Output the (x, y) coordinate of the center of the cell containing the given text.  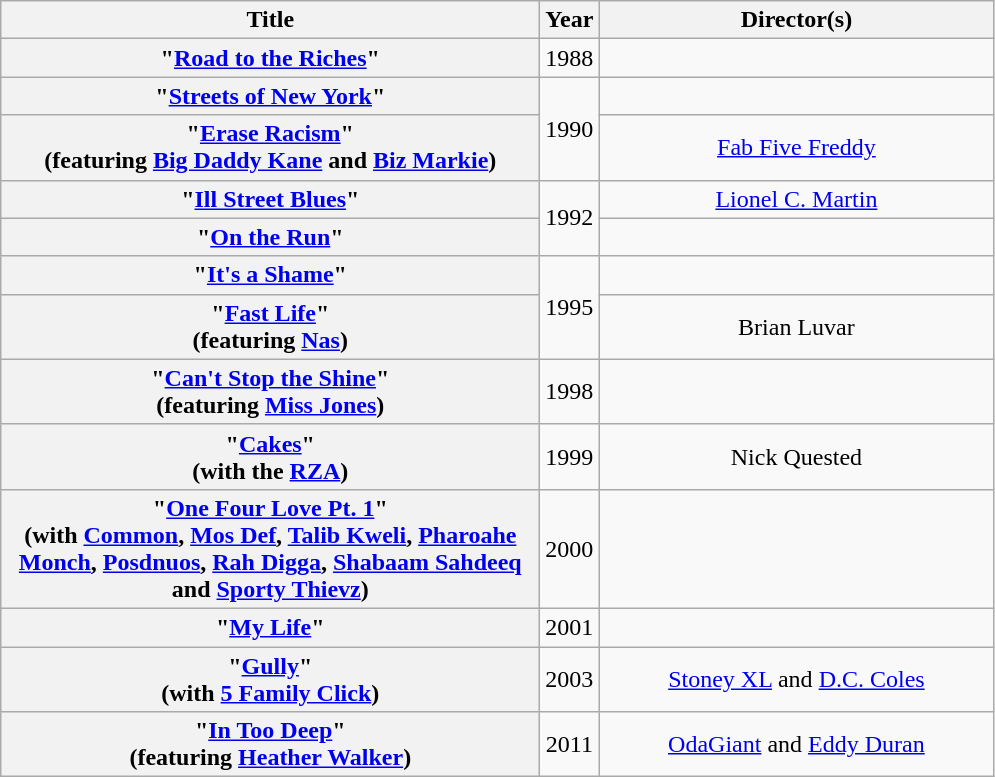
1988 (570, 58)
"Road to the Riches" (270, 58)
2001 (570, 627)
"Fast Life"(featuring Nas) (270, 326)
Nick Quested (796, 456)
Fab Five Freddy (796, 148)
Title (270, 20)
2003 (570, 678)
1999 (570, 456)
"My Life" (270, 627)
Year (570, 20)
Lionel C. Martin (796, 199)
OdaGiant and Eddy Duran (796, 744)
"Cakes"(with the RZA) (270, 456)
"On the Run" (270, 237)
"Can't Stop the Shine"(featuring Miss Jones) (270, 392)
2011 (570, 744)
1995 (570, 308)
1990 (570, 128)
Director(s) (796, 20)
"In Too Deep"(featuring Heather Walker) (270, 744)
Stoney XL and D.C. Coles (796, 678)
"Ill Street Blues" (270, 199)
"Erase Racism"(featuring Big Daddy Kane and Biz Markie) (270, 148)
1992 (570, 218)
"Streets of New York" (270, 96)
Brian Luvar (796, 326)
"Gully"(with 5 Family Click) (270, 678)
2000 (570, 548)
"One Four Love Pt. 1"(with Common, Mos Def, Talib Kweli, Pharoahe Monch, Posdnuos, Rah Digga, Shabaam Sahdeeq and Sporty Thievz) (270, 548)
1998 (570, 392)
"It's a Shame" (270, 275)
